Locate the cell with the specified text and output its (x, y) center coordinate. 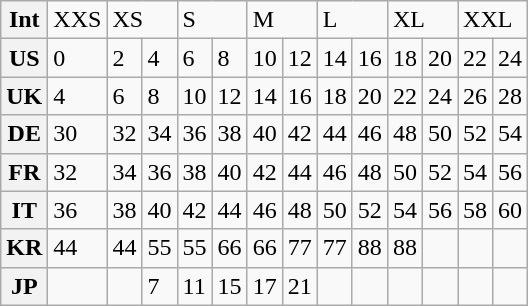
11 (194, 286)
KR (24, 248)
XL (422, 20)
0 (78, 58)
S (212, 20)
DE (24, 134)
2 (124, 58)
17 (264, 286)
15 (230, 286)
Int (24, 20)
L (352, 20)
US (24, 58)
26 (476, 96)
XXS (78, 20)
JP (24, 286)
XS (142, 20)
7 (160, 286)
XXL (493, 20)
IT (24, 210)
30 (78, 134)
28 (510, 96)
UK (24, 96)
58 (476, 210)
FR (24, 172)
M (282, 20)
60 (510, 210)
21 (300, 286)
